Return the [X, Y] coordinate for the center point of the cell that contains the specified text.  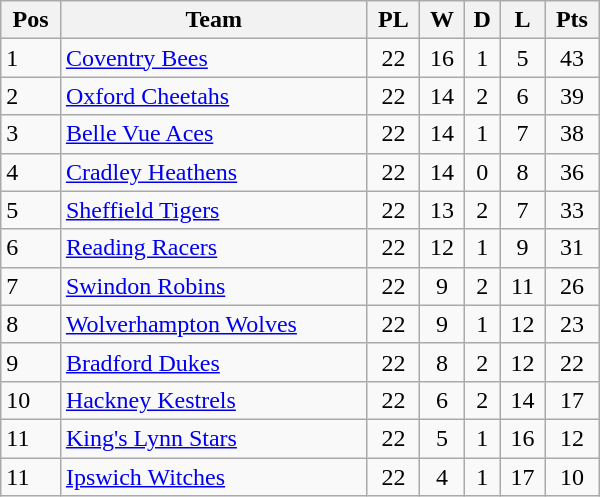
Hackney Kestrels [214, 400]
Wolverhampton Wolves [214, 324]
Coventry Bees [214, 58]
PL [394, 20]
13 [442, 210]
31 [572, 248]
Pos [31, 20]
L [522, 20]
26 [572, 286]
Belle Vue Aces [214, 134]
38 [572, 134]
Team [214, 20]
W [442, 20]
Bradford Dukes [214, 362]
Swindon Robins [214, 286]
3 [31, 134]
Sheffield Tigers [214, 210]
Ipswich Witches [214, 477]
36 [572, 172]
Reading Racers [214, 248]
Oxford Cheetahs [214, 96]
0 [482, 172]
D [482, 20]
43 [572, 58]
Pts [572, 20]
39 [572, 96]
King's Lynn Stars [214, 438]
Cradley Heathens [214, 172]
23 [572, 324]
33 [572, 210]
